Search for the cell housing the specified text and yield its (x, y) center coordinate. 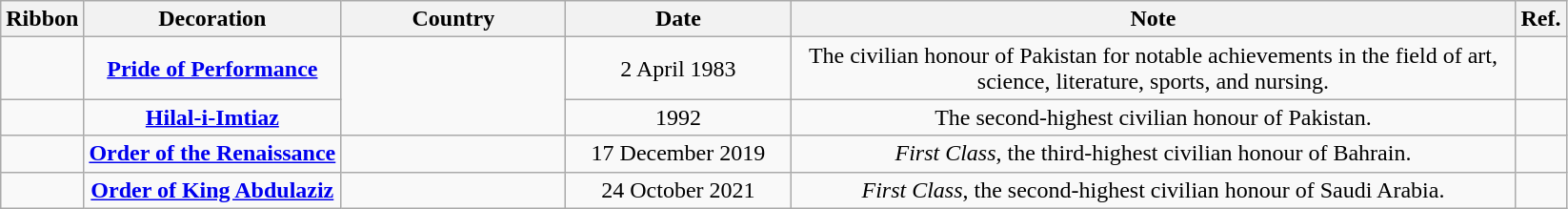
Pride of Performance (212, 69)
Order of King Abdulaziz (212, 190)
Ref. (1541, 19)
24 October 2021 (678, 190)
Note (1153, 19)
Hilal-i-Imtiaz (212, 117)
1992 (678, 117)
First Class, the second-highest civilian honour of Saudi Arabia. (1153, 190)
First Class, the third-highest civilian honour of Bahrain. (1153, 154)
2 April 1983 (678, 69)
Date (678, 19)
Country (453, 19)
17 December 2019 (678, 154)
Order of the Renaissance (212, 154)
Decoration (212, 19)
The civilian honour of Pakistan for notable achievements in the field of art, science, literature, sports, and nursing. (1153, 69)
Ribbon (42, 19)
The second-highest civilian honour of Pakistan. (1153, 117)
